Provide the (X, Y) coordinate of the cell's center where the given text is located.  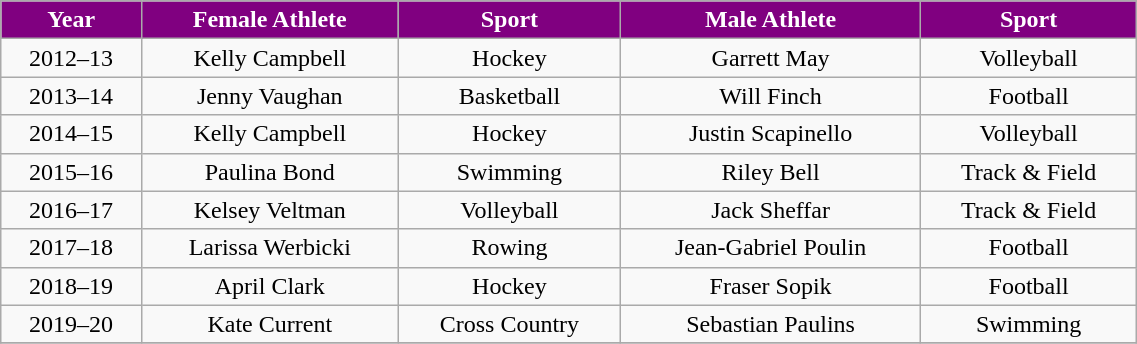
Justin Scapinello (771, 134)
Rowing (510, 248)
Kate Current (270, 324)
2018–19 (72, 286)
2017–18 (72, 248)
Sebastian Paulins (771, 324)
Kelsey Veltman (270, 210)
Fraser Sopik (771, 286)
2019–20 (72, 324)
2014–15 (72, 134)
2015–16 (72, 172)
Basketball (510, 96)
2013–14 (72, 96)
Jack Sheffar (771, 210)
Year (72, 20)
Garrett May (771, 58)
Female Athlete (270, 20)
Male Athlete (771, 20)
April Clark (270, 286)
Cross Country (510, 324)
Jean-Gabriel Poulin (771, 248)
2016–17 (72, 210)
Will Finch (771, 96)
Paulina Bond (270, 172)
Larissa Werbicki (270, 248)
Jenny Vaughan (270, 96)
2012–13 (72, 58)
Riley Bell (771, 172)
